Scan for the cell matching the given text and deliver its [x, y] coordinate at center. 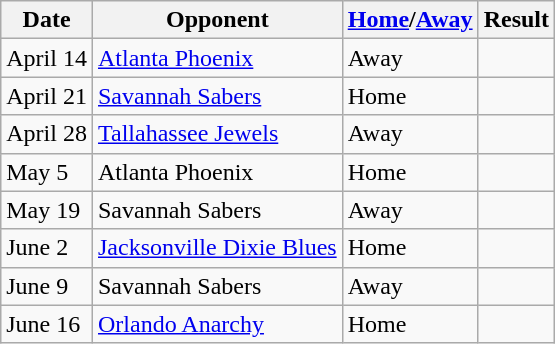
June 16 [47, 324]
April 28 [47, 134]
Date [47, 20]
June 2 [47, 248]
Result [516, 20]
Opponent [217, 20]
Orlando Anarchy [217, 324]
April 14 [47, 58]
Home/Away [410, 20]
May 19 [47, 210]
May 5 [47, 172]
June 9 [47, 286]
Tallahassee Jewels [217, 134]
Jacksonville Dixie Blues [217, 248]
April 21 [47, 96]
